Provide the [x, y] coordinate of the cell's center where the given text is located.  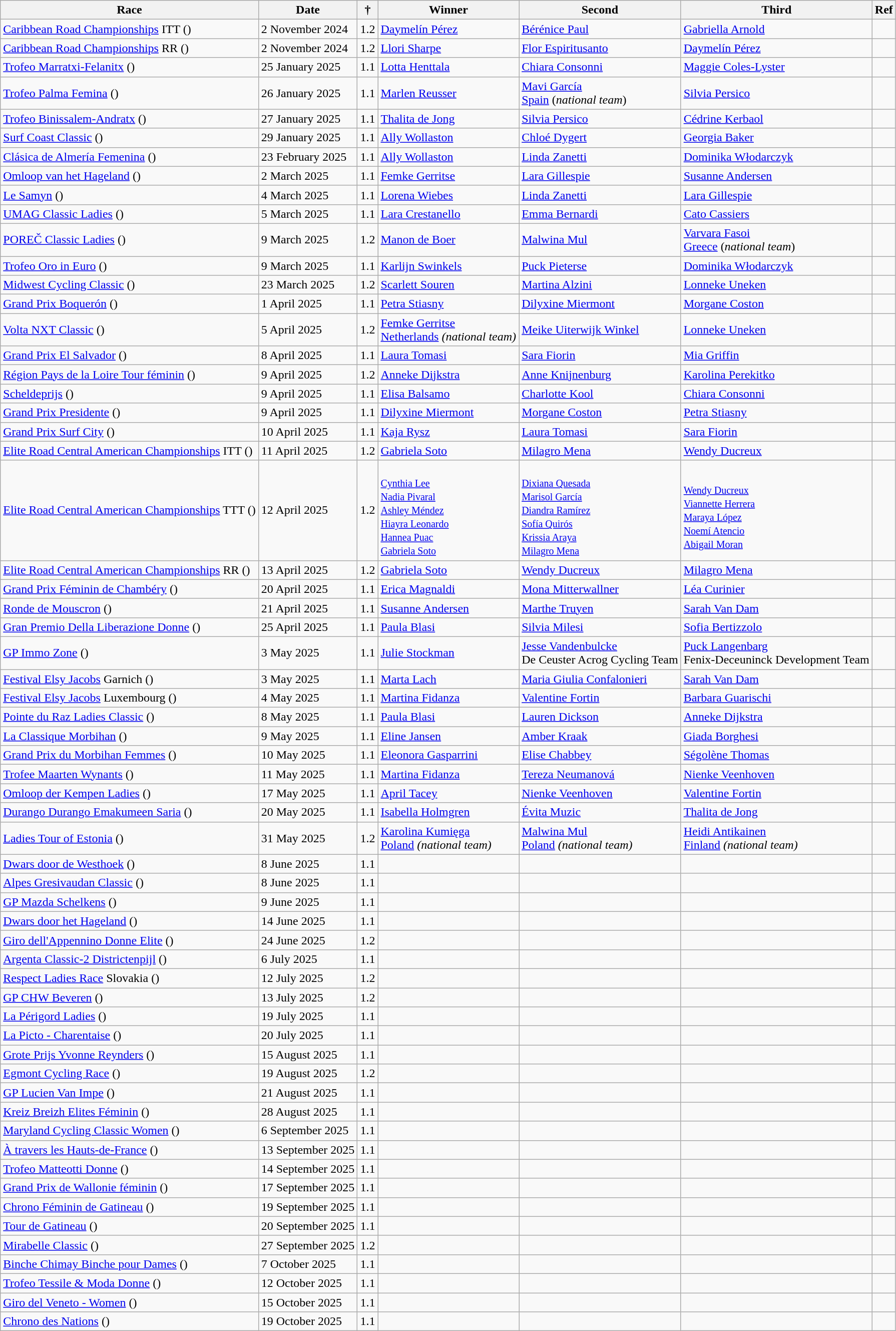
Chloé Dygert [600, 138]
12 July 2025 [308, 978]
Barbara Guarischi [776, 698]
1 April 2025 [308, 304]
UMAG Classic Ladies () [129, 214]
Dwars door het Hageland () [129, 921]
April Tacey [449, 793]
Omloop der Kempen Ladies () [129, 793]
Chrono Féminin de Gatineau () [129, 1207]
10 April 2025 [308, 432]
Ségolène Thomas [776, 755]
Lotta Henttala [449, 67]
Lauren Dickson [600, 717]
8 May 2025 [308, 717]
Omloop van het Hageland () [129, 176]
Maryland Cycling Classic Women () [129, 1131]
Julie Stockman [449, 653]
Dwars door de Westhoek () [129, 864]
20 July 2025 [308, 1036]
Mia Griffin [776, 356]
Winner [449, 10]
Elite Road Central American Championships TTT () [129, 510]
Binche Chimay Binche pour Dames () [129, 1264]
Volta NXT Classic () [129, 329]
Second [600, 10]
Festival Elsy Jacobs Garnich () [129, 679]
8 April 2025 [308, 356]
6 July 2025 [308, 959]
15 August 2025 [308, 1055]
25 April 2025 [308, 627]
Dixiana QuesadaMarisol GarcíaDiandra RamírezSofía QuirósKrissia ArayaMilagro Mena [600, 510]
Ladies Tour of Estonia () [129, 838]
Mirabelle Classic () [129, 1245]
Jesse VandenbulckeDe Ceuster Acrog Cycling Team [600, 653]
Mavi GarcíaSpain (national team) [600, 93]
Amber Kraak [600, 736]
23 March 2025 [308, 285]
Elisa Balsamo [449, 394]
Elise Chabbey [600, 755]
Marlen Reusser [449, 93]
Cynthia LeeNadia PivaralAshley MéndezHiayra LeonardoHannea PuacGabriela Soto [449, 510]
Cato Cassiers [776, 214]
27 September 2025 [308, 1245]
26 January 2025 [308, 93]
Caribbean Road Championships ITT () [129, 29]
Maria Giulia Confalonieri [600, 679]
Argenta Classic-2 Districtenpijl () [129, 959]
Malwina MulPoland (national team) [600, 838]
Ronde de Mouscron () [129, 608]
GP Mazda Schelkens () [129, 902]
12 October 2025 [308, 1283]
11 May 2025 [308, 774]
Grand Prix Presidente () [129, 413]
Caribbean Road Championships RR () [129, 48]
17 September 2025 [308, 1188]
Trofeo Tessile & Moda Donne () [129, 1283]
POREČ Classic Ladies () [129, 239]
Race [129, 10]
Karolina Perekitko [776, 375]
13 September 2025 [308, 1150]
Grand Prix du Morbihan Femmes () [129, 755]
GP Immo Zone () [129, 653]
14 June 2025 [308, 921]
La Périgord Ladies () [129, 1017]
Région Pays de la Loire Tour féminin () [129, 375]
Karlijn Swinkels [449, 266]
19 October 2025 [308, 1321]
23 February 2025 [308, 157]
Festival Elsy Jacobs Luxembourg () [129, 698]
Trofeo Oro in Euro () [129, 266]
Trofeo Marratxi-Felanitx () [129, 67]
Martina Alzini [600, 285]
Malwina Mul [600, 239]
Sofia Bertizzolo [776, 627]
Date [308, 10]
Pointe du Raz Ladies Classic () [129, 717]
Flor Espiritusanto [600, 48]
10 May 2025 [308, 755]
Léa Curinier [776, 589]
Giro dell'Appennino Donne Elite () [129, 940]
Marthe Truyen [600, 608]
Elite Road Central American Championships ITT () [129, 451]
Grand Prix El Salvador () [129, 356]
Giada Borghesi [776, 736]
Isabella Holmgren [449, 812]
9 May 2025 [308, 736]
La Picto - Charentaise () [129, 1036]
21 April 2025 [308, 608]
Surf Coast Classic () [129, 138]
Eleonora Gasparrini [449, 755]
15 October 2025 [308, 1302]
Georgia Baker [776, 138]
Respect Ladies Race Slovakia () [129, 978]
5 April 2025 [308, 329]
Heidi AntikainenFinland (national team) [776, 838]
Durango Durango Emakumeen Saria () [129, 812]
La Classique Morbihan () [129, 736]
Karolina KumięgaPoland (national team) [449, 838]
Charlotte Kool [600, 394]
GP CHW Beveren () [129, 997]
12 April 2025 [308, 510]
Kaja Rysz [449, 432]
Femke GerritseNetherlands (national team) [449, 329]
9 June 2025 [308, 902]
20 April 2025 [308, 589]
6 September 2025 [308, 1131]
Grand Prix Surf City () [129, 432]
20 September 2025 [308, 1226]
28 August 2025 [308, 1112]
Anne Knijnenburg [600, 375]
GP Lucien Van Impe () [129, 1093]
Eline Jansen [449, 736]
Puck Pieterse [600, 266]
4 May 2025 [308, 698]
25 January 2025 [308, 67]
19 September 2025 [308, 1207]
Tereza Neumanová [600, 774]
Erica Magnaldi [449, 589]
24 June 2025 [308, 940]
Trofeo Binissalem-Andratx () [129, 119]
13 April 2025 [308, 570]
Bérénice Paul [600, 29]
Lorena Wiebes [449, 195]
Midwest Cycling Classic () [129, 285]
19 August 2025 [308, 1074]
Elite Road Central American Championships RR () [129, 570]
14 September 2025 [308, 1169]
Grote Prijs Yvonne Reynders () [129, 1055]
29 January 2025 [308, 138]
31 May 2025 [308, 838]
Kreiz Breizh Elites Féminin () [129, 1112]
Femke Gerritse [449, 176]
19 July 2025 [308, 1017]
Lara Crestanello [449, 214]
Varvara FasoiGreece (national team) [776, 239]
7 October 2025 [308, 1264]
Grand Prix Féminin de Chambéry () [129, 589]
Llori Sharpe [449, 48]
Trofee Maarten Wynants () [129, 774]
27 January 2025 [308, 119]
Gran Premio Della Liberazione Donne () [129, 627]
Wendy DucreuxViannette HerreraMaraya LópezNoemí AtencioAbigail Moran [776, 510]
À travers les Hauts-de-France () [129, 1150]
Emma Bernardi [600, 214]
† [367, 10]
Ref [884, 10]
Alpes Gresivaudan Classic () [129, 883]
Cédrine Kerbaol [776, 119]
20 May 2025 [308, 812]
5 March 2025 [308, 214]
Manon de Boer [449, 239]
Marta Lach [449, 679]
2 March 2025 [308, 176]
Gabriella Arnold [776, 29]
21 August 2025 [308, 1093]
17 May 2025 [308, 793]
Grand Prix Boquerón () [129, 304]
Maggie Coles-Lyster [776, 67]
Silvia Milesi [600, 627]
Egmont Cycling Race () [129, 1074]
Scheldeprijs () [129, 394]
Chrono des Nations () [129, 1321]
Évita Muzic [600, 812]
Mona Mitterwallner [600, 589]
Meike Uiterwijk Winkel [600, 329]
Clásica de Almería Femenina () [129, 157]
13 July 2025 [308, 997]
Trofeo Matteotti Donne () [129, 1169]
Third [776, 10]
Scarlett Souren [449, 285]
Puck LangenbargFenix-Deceuninck Development Team [776, 653]
Le Samyn () [129, 195]
Grand Prix de Wallonie féminin () [129, 1188]
Giro del Veneto - Women () [129, 1302]
11 April 2025 [308, 451]
Trofeo Palma Femina () [129, 93]
4 March 2025 [308, 195]
Tour de Gatineau () [129, 1226]
